Locate the cell with the specified text and output its [X, Y] center coordinate. 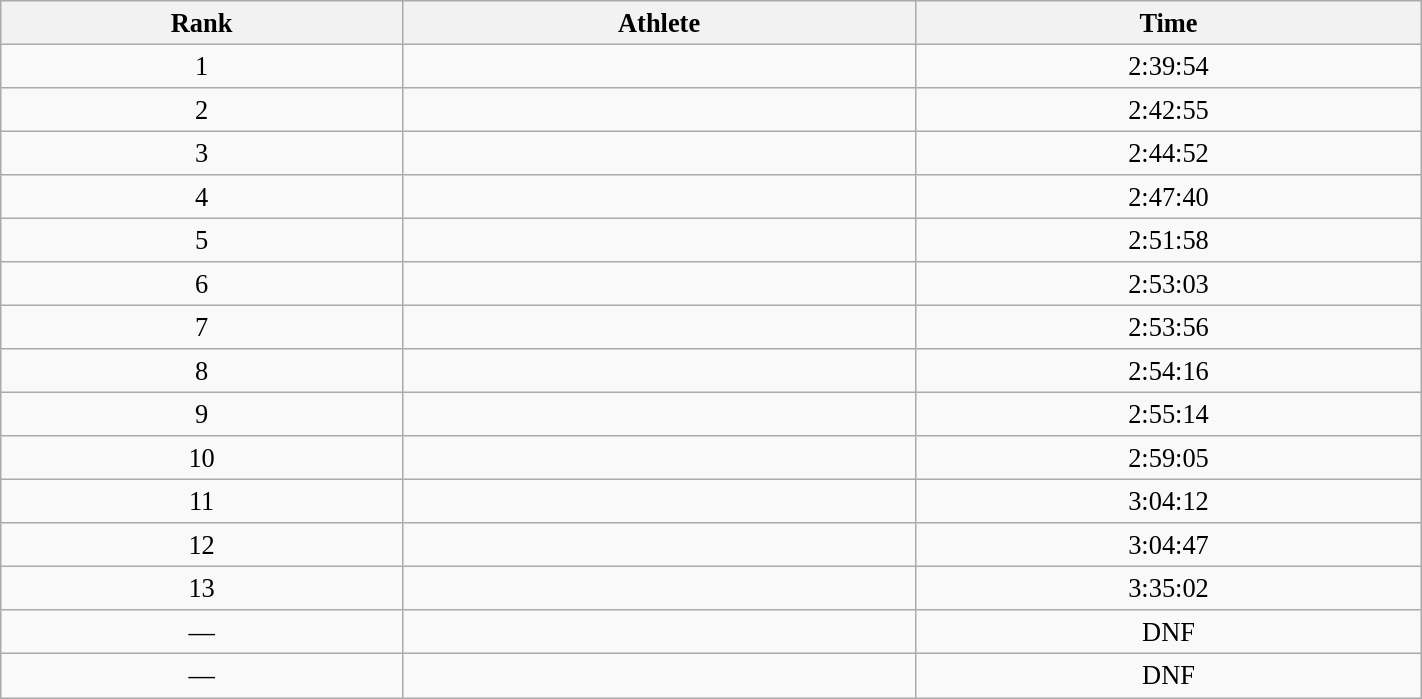
Rank [202, 22]
2:54:16 [1169, 371]
7 [202, 327]
3 [202, 153]
2:44:52 [1169, 153]
4 [202, 197]
5 [202, 240]
3:04:12 [1169, 501]
10 [202, 458]
2:53:56 [1169, 327]
9 [202, 414]
3:04:47 [1169, 545]
1 [202, 66]
2:53:03 [1169, 284]
Time [1169, 22]
Athlete [658, 22]
2:55:14 [1169, 414]
2:39:54 [1169, 66]
2:47:40 [1169, 197]
3:35:02 [1169, 588]
8 [202, 371]
11 [202, 501]
2:51:58 [1169, 240]
12 [202, 545]
2 [202, 109]
2:59:05 [1169, 458]
2:42:55 [1169, 109]
13 [202, 588]
6 [202, 284]
